Search for the cell housing the specified text and yield its (x, y) center coordinate. 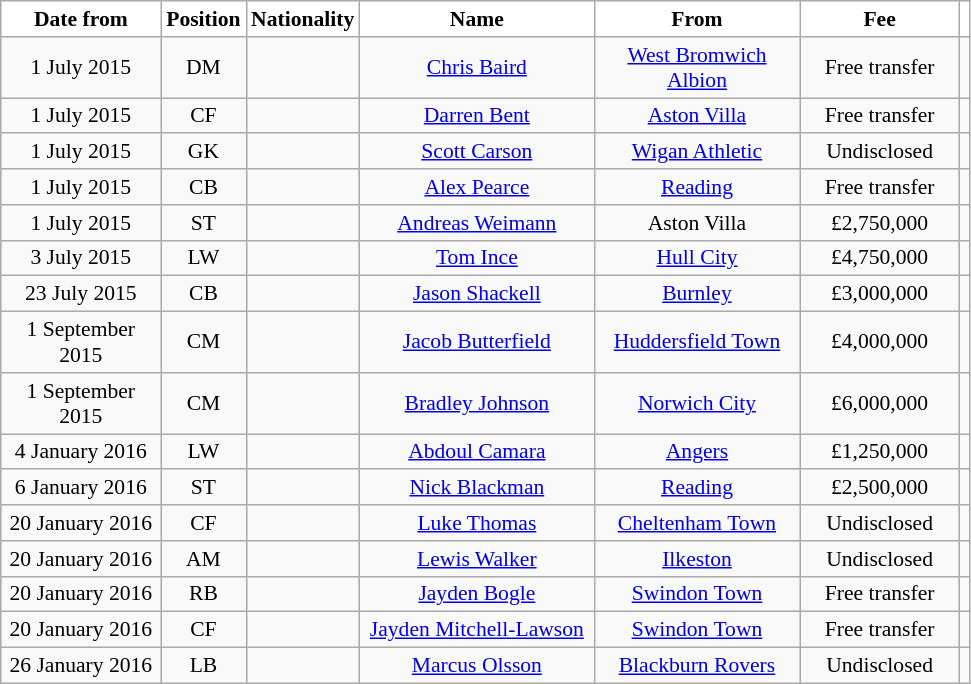
Luke Thomas (476, 523)
£2,500,000 (880, 488)
26 January 2016 (81, 666)
Tom Ince (476, 258)
Jacob Butterfield (476, 342)
DM (204, 68)
Abdoul Camara (476, 452)
AM (204, 559)
£4,000,000 (880, 342)
Nick Blackman (476, 488)
RB (204, 594)
Position (204, 19)
Cheltenham Town (696, 523)
Jayden Bogle (476, 594)
Name (476, 19)
23 July 2015 (81, 294)
Burnley (696, 294)
West Bromwich Albion (696, 68)
Darren Bent (476, 116)
£2,750,000 (880, 223)
Jason Shackell (476, 294)
Bradley Johnson (476, 404)
Norwich City (696, 404)
£1,250,000 (880, 452)
Huddersfield Town (696, 342)
Nationality (302, 19)
From (696, 19)
Angers (696, 452)
Jayden Mitchell-Lawson (476, 630)
Fee (880, 19)
LB (204, 666)
Hull City (696, 258)
Wigan Athletic (696, 152)
£3,000,000 (880, 294)
Chris Baird (476, 68)
Ilkeston (696, 559)
4 January 2016 (81, 452)
GK (204, 152)
6 January 2016 (81, 488)
Blackburn Rovers (696, 666)
3 July 2015 (81, 258)
Lewis Walker (476, 559)
Scott Carson (476, 152)
Date from (81, 19)
Marcus Olsson (476, 666)
Andreas Weimann (476, 223)
£4,750,000 (880, 258)
Alex Pearce (476, 187)
£6,000,000 (880, 404)
